Find where the given text appears and provide that cell's center as [x, y] coordinate. 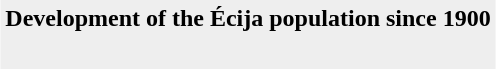
Development of the Écija population since 1900 [248, 18]
